Pinpoint the cell where the given text exists, returning its (x, y) midpoint coordinate. 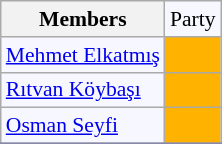
Party (193, 19)
Mehmet Elkatmış (83, 55)
Osman Seyfi (83, 126)
Members (83, 19)
Rıtvan Köybaşı (83, 90)
